From the cell containing the given text, extract its center point as [X, Y] coordinate. 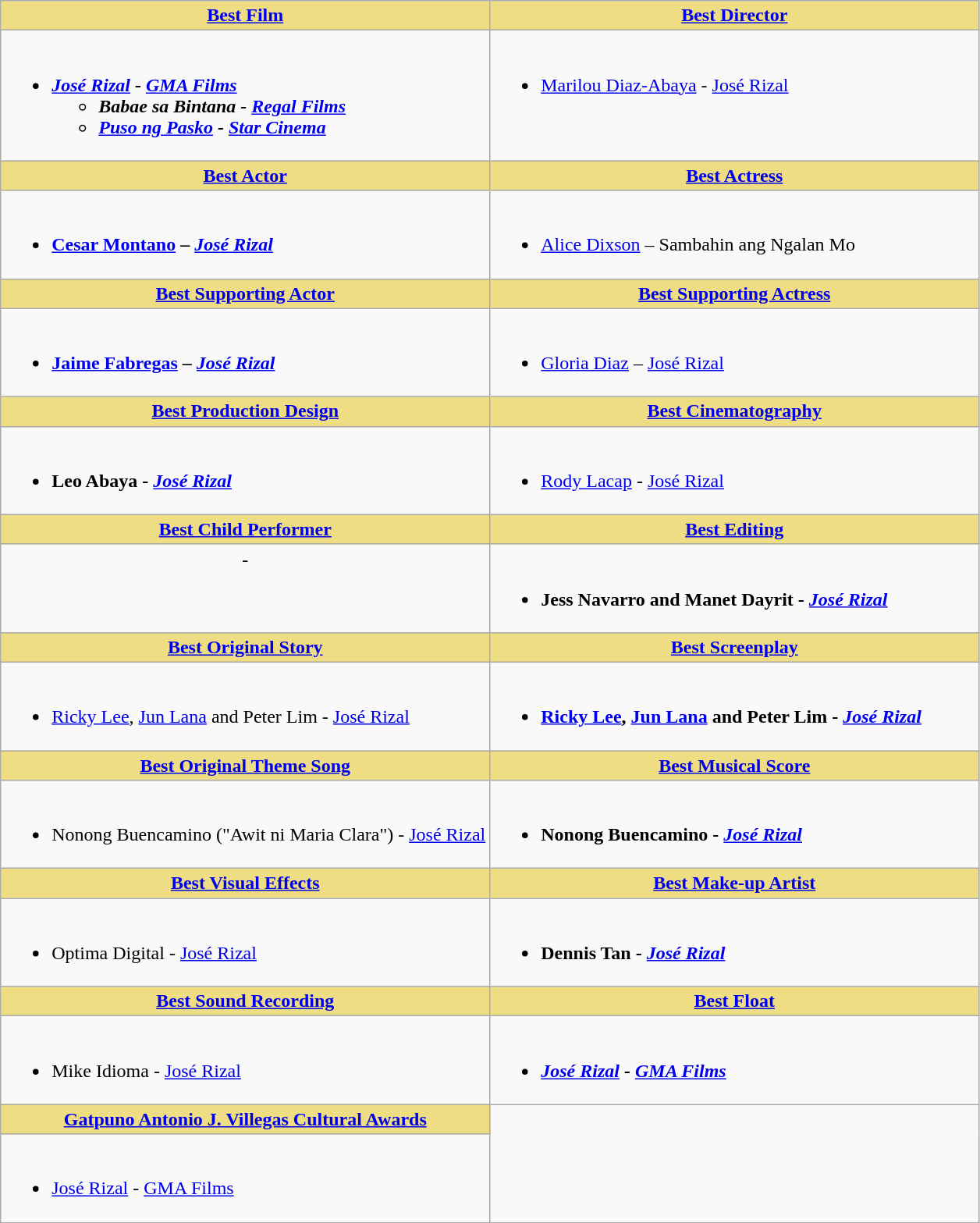
Gloria Diaz – José Rizal [735, 353]
- [245, 588]
Rody Lacap - José Rizal [735, 470]
Best Visual Effects [245, 883]
José Rizal - GMA FilmsBabae sa Bintana - Regal Films Puso ng Pasko - Star Cinema [245, 95]
Best Editing [735, 529]
Best Original Story [245, 647]
Best Musical Score [735, 766]
Best Child Performer [245, 529]
Mike Idioma - José Rizal [245, 1060]
Nonong Buencamino - José Rizal [735, 824]
Best Actress [735, 176]
Best Cinematography [735, 411]
Best Screenplay [735, 647]
Best Make-up Artist [735, 883]
Best Original Theme Song [245, 766]
Marilou Diaz-Abaya - José Rizal [735, 95]
Best Actor [245, 176]
Dennis Tan - José Rizal [735, 943]
Alice Dixson – Sambahin ang Ngalan Mo [735, 234]
Jess Navarro and Manet Dayrit - José Rizal [735, 588]
Best Supporting Actress [735, 293]
Best Director [735, 16]
Gatpuno Antonio J. Villegas Cultural Awards [245, 1119]
Nonong Buencamino ("Awit ni Maria Clara") - José Rizal [245, 824]
Best Supporting Actor [245, 293]
Leo Abaya - José Rizal [245, 470]
Optima Digital - José Rizal [245, 943]
Cesar Montano – José Rizal [245, 234]
Best Sound Recording [245, 1001]
Best Production Design [245, 411]
Jaime Fabregas – José Rizal [245, 353]
Best Float [735, 1001]
Best Film [245, 16]
